Determine the [X, Y] coordinate at the center of the cell enclosing the given text.  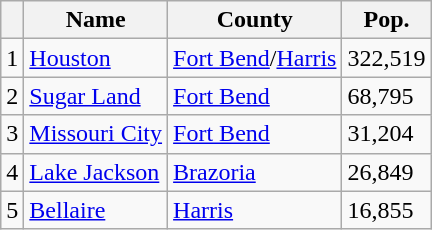
5 [12, 210]
3 [12, 134]
Bellaire [96, 210]
26,849 [386, 172]
Name [96, 20]
4 [12, 172]
Pop. [386, 20]
Harris [255, 210]
Fort Bend/Harris [255, 58]
County [255, 20]
1 [12, 58]
Missouri City [96, 134]
Sugar Land [96, 96]
322,519 [386, 58]
16,855 [386, 210]
68,795 [386, 96]
Brazoria [255, 172]
31,204 [386, 134]
2 [12, 96]
Houston [96, 58]
Lake Jackson [96, 172]
